Output the (x, y) coordinate of the center of the cell containing the given text.  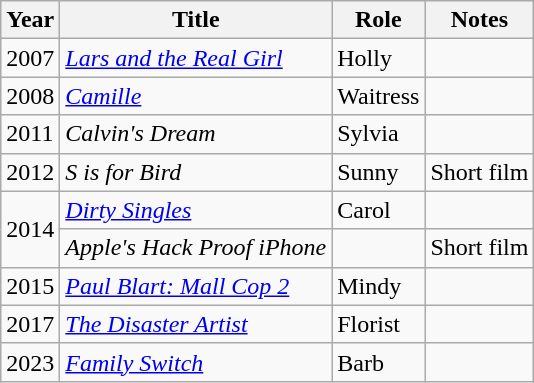
Waitress (378, 96)
Family Switch (196, 362)
Carol (378, 210)
Barb (378, 362)
Sunny (378, 172)
2015 (30, 286)
2007 (30, 58)
2014 (30, 229)
2012 (30, 172)
Role (378, 20)
Sylvia (378, 134)
2011 (30, 134)
Notes (480, 20)
Camille (196, 96)
Lars and the Real Girl (196, 58)
Title (196, 20)
Paul Blart: Mall Cop 2 (196, 286)
The Disaster Artist (196, 324)
Florist (378, 324)
2023 (30, 362)
2017 (30, 324)
Year (30, 20)
Dirty Singles (196, 210)
Mindy (378, 286)
Calvin's Dream (196, 134)
Apple's Hack Proof iPhone (196, 248)
S is for Bird (196, 172)
2008 (30, 96)
Holly (378, 58)
